Output the (X, Y) coordinate of the center of the cell containing the given text.  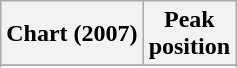
Chart (2007) (72, 34)
Peak position (189, 34)
